Capture the cell that displays the provided text and extract its (x, y) central coordinate. 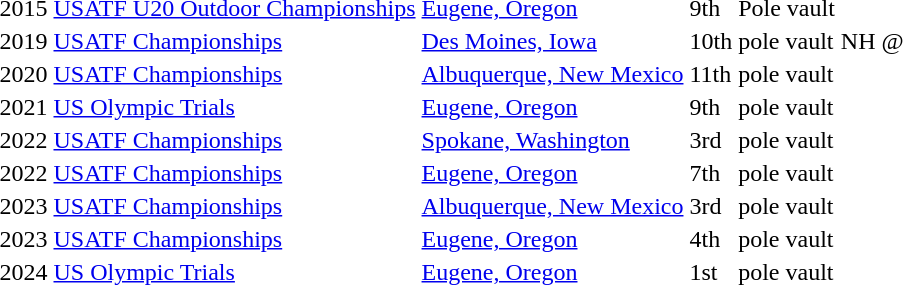
4th (711, 239)
Des Moines, Iowa (552, 41)
Spokane, Washington (552, 140)
10th (711, 41)
US Olympic Trials (234, 107)
9th (711, 107)
11th (711, 74)
7th (711, 173)
